Return [X, Y] of the center of cell containing provided text 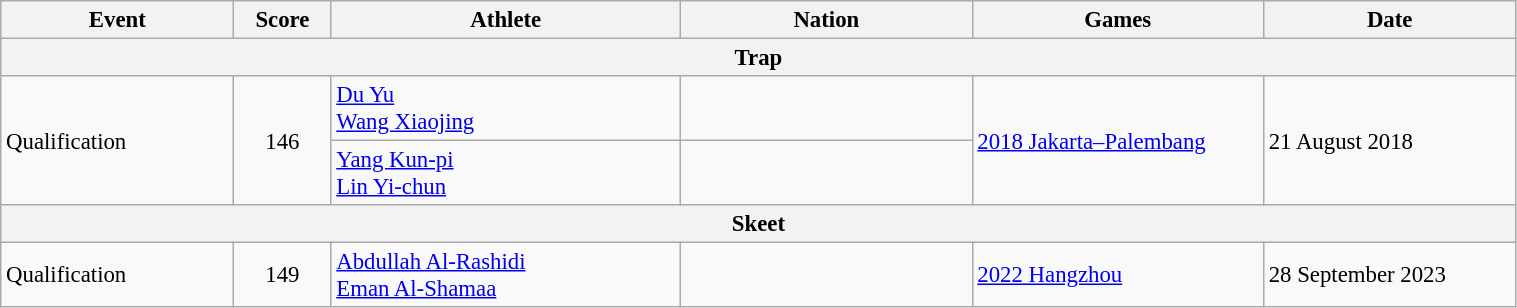
149 [282, 276]
2018 Jakarta–Palembang [1118, 140]
2022 Hangzhou [1118, 276]
Date [1390, 20]
Abdullah Al-RashidiEman Al-Shamaa [506, 276]
Trap [758, 58]
146 [282, 140]
Games [1118, 20]
Skeet [758, 224]
Score [282, 20]
Event [118, 20]
Du YuWang Xiaojing [506, 108]
Yang Kun-piLin Yi-chun [506, 174]
21 August 2018 [1390, 140]
28 September 2023 [1390, 276]
Nation [826, 20]
Athlete [506, 20]
